Pinpoint the cell where the given text exists, returning its [x, y] midpoint coordinate. 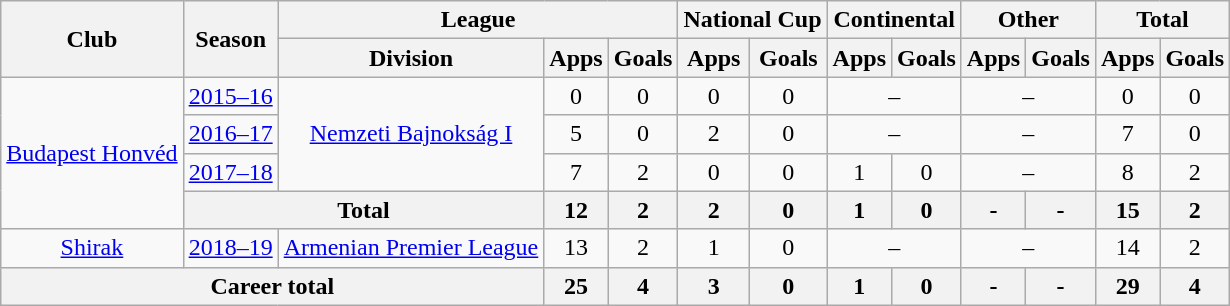
League [478, 20]
Shirak [92, 248]
29 [1127, 286]
5 [576, 134]
3 [714, 286]
14 [1127, 248]
National Cup [752, 20]
2015–16 [230, 96]
Season [230, 39]
Career total [272, 286]
15 [1127, 210]
12 [576, 210]
Budapest Honvéd [92, 153]
Other [1028, 20]
2016–17 [230, 134]
8 [1127, 172]
25 [576, 286]
2018–19 [230, 248]
Nemzeti Bajnokság I [411, 134]
13 [576, 248]
2017–18 [230, 172]
Division [411, 58]
Continental [894, 20]
Club [92, 39]
Armenian Premier League [411, 248]
